Output the (X, Y) coordinate of the center of the cell containing the given text.  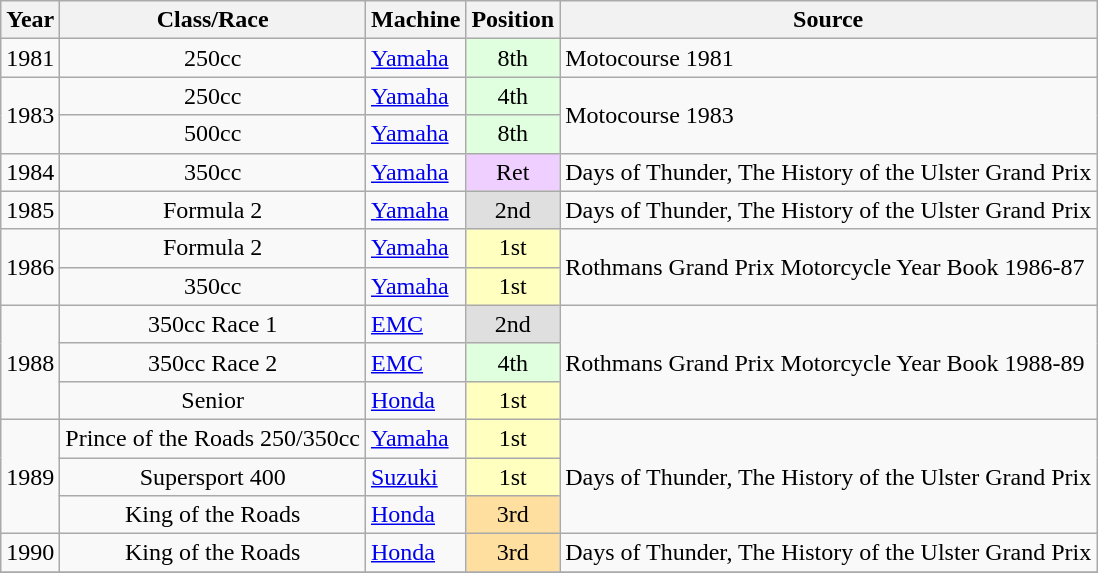
Prince of the Roads 250/350cc (213, 438)
1984 (30, 172)
1989 (30, 476)
Year (30, 20)
Rothmans Grand Prix Motorcycle Year Book 1988-89 (828, 362)
Source (828, 20)
Suzuki (415, 477)
Senior (213, 400)
1983 (30, 115)
1985 (30, 210)
500cc (213, 134)
Motocourse 1981 (828, 58)
Supersport 400 (213, 477)
1988 (30, 362)
350cc Race 1 (213, 324)
1990 (30, 553)
Class/Race (213, 20)
Motocourse 1983 (828, 115)
Ret (513, 172)
Position (513, 20)
Rothmans Grand Prix Motorcycle Year Book 1986-87 (828, 267)
1981 (30, 58)
Machine (415, 20)
350cc Race 2 (213, 362)
1986 (30, 267)
